Search for the cell housing the specified text and yield its [X, Y] center coordinate. 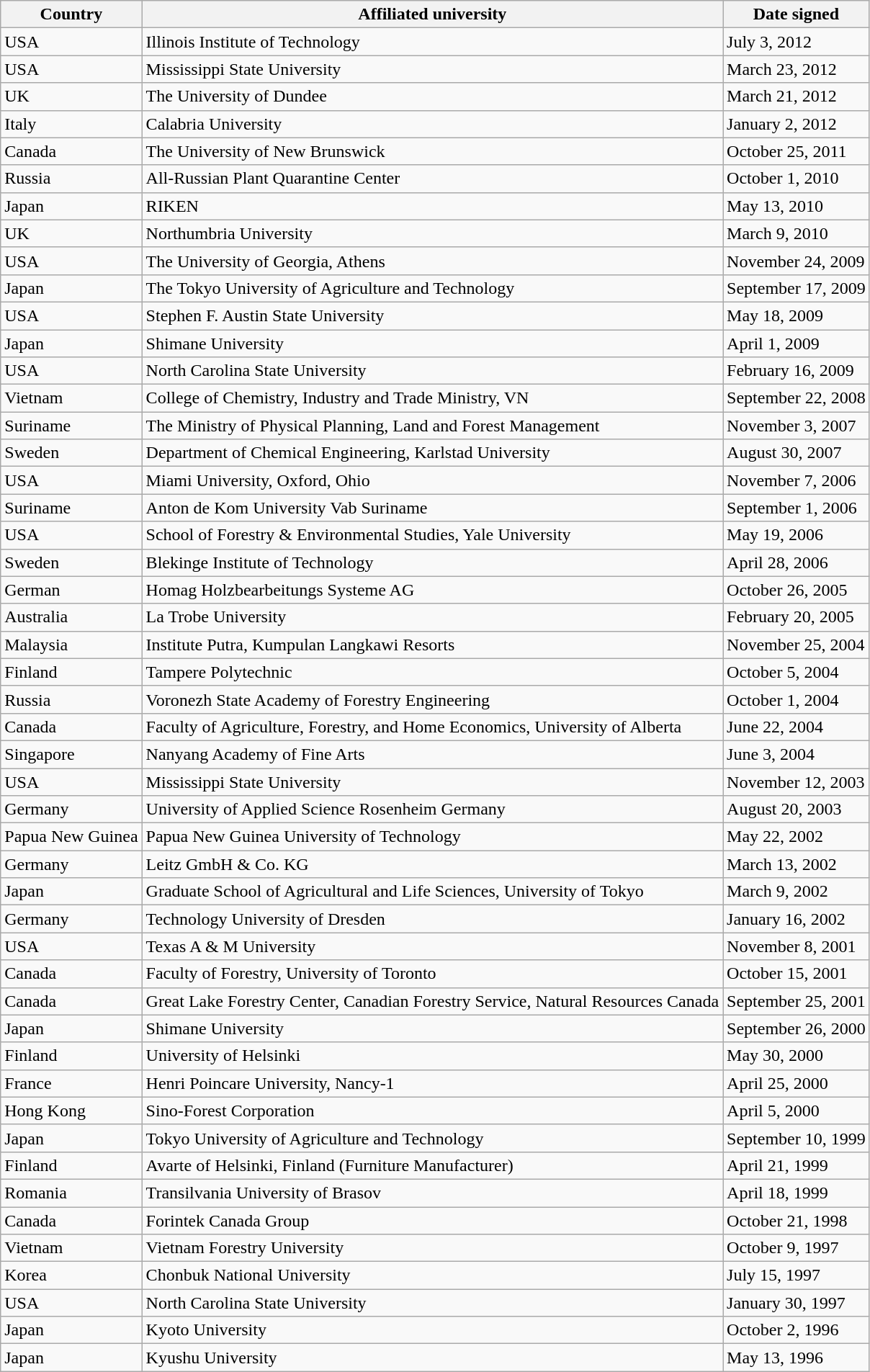
Date signed [797, 14]
July 15, 1997 [797, 1275]
April 25, 2000 [797, 1083]
June 22, 2004 [797, 727]
The University of New Brunswick [432, 151]
The Ministry of Physical Planning, Land and Forest Management [432, 426]
October 21, 1998 [797, 1221]
Korea [71, 1275]
November 8, 2001 [797, 946]
Anton de Kom University Vab Suriname [432, 508]
Henri Poincare University, Nancy-1 [432, 1083]
Homag Holzbearbeitungs Systeme AG [432, 590]
November 25, 2004 [797, 645]
March 21, 2012 [797, 97]
May 30, 2000 [797, 1056]
March 13, 2002 [797, 864]
Kyushu University [432, 1358]
September 26, 2000 [797, 1028]
Papua New Guinea University of Technology [432, 837]
Northumbria University [432, 233]
February 20, 2005 [797, 617]
June 3, 2004 [797, 754]
April 18, 1999 [797, 1193]
Hong Kong [71, 1111]
October 25, 2011 [797, 151]
Sino-Forest Corporation [432, 1111]
School of Forestry & Environmental Studies, Yale University [432, 535]
May 13, 1996 [797, 1358]
Vietnam Forestry University [432, 1248]
Stephen F. Austin State University [432, 315]
All-Russian Plant Quarantine Center [432, 179]
The University of Dundee [432, 97]
May 22, 2002 [797, 837]
April 21, 1999 [797, 1165]
September 25, 2001 [797, 1001]
Leitz GmbH & Co. KG [432, 864]
October 1, 2010 [797, 179]
Technology University of Dresden [432, 919]
May 18, 2009 [797, 315]
February 16, 2009 [797, 371]
Great Lake Forestry Center, Canadian Forestry Service, Natural Resources Canada [432, 1001]
November 7, 2006 [797, 480]
Australia [71, 617]
March 23, 2012 [797, 69]
May 19, 2006 [797, 535]
October 2, 1996 [797, 1330]
University of Applied Science Rosenheim Germany [432, 810]
April 28, 2006 [797, 562]
Illinois Institute of Technology [432, 42]
January 30, 1997 [797, 1303]
Forintek Canada Group [432, 1221]
Papua New Guinea [71, 837]
The University of Georgia, Athens [432, 261]
October 9, 1997 [797, 1248]
September 10, 1999 [797, 1138]
April 5, 2000 [797, 1111]
October 15, 2001 [797, 974]
Chonbuk National University [432, 1275]
Transilvania University of Brasov [432, 1193]
March 9, 2002 [797, 892]
Calabria University [432, 124]
Nanyang Academy of Fine Arts [432, 754]
Voronezh State Academy of Forestry Engineering [432, 699]
January 2, 2012 [797, 124]
Blekinge Institute of Technology [432, 562]
July 3, 2012 [797, 42]
Malaysia [71, 645]
Faculty of Agriculture, Forestry, and Home Economics, University of Alberta [432, 727]
RIKEN [432, 206]
September 22, 2008 [797, 398]
Texas A & M University [432, 946]
Graduate School of Agricultural and Life Sciences, University of Tokyo [432, 892]
October 1, 2004 [797, 699]
La Trobe University [432, 617]
Institute Putra, Kumpulan Langkawi Resorts [432, 645]
August 20, 2003 [797, 810]
Kyoto University [432, 1330]
France [71, 1083]
Avarte of Helsinki, Finland (Furniture Manufacturer) [432, 1165]
January 16, 2002 [797, 919]
November 24, 2009 [797, 261]
Italy [71, 124]
September 1, 2006 [797, 508]
September 17, 2009 [797, 288]
Department of Chemical Engineering, Karlstad University [432, 453]
Tampere Polytechnic [432, 672]
May 13, 2010 [797, 206]
Singapore [71, 754]
German [71, 590]
October 26, 2005 [797, 590]
Miami University, Oxford, Ohio [432, 480]
Romania [71, 1193]
November 12, 2003 [797, 781]
The Tokyo University of Agriculture and Technology [432, 288]
April 1, 2009 [797, 344]
College of Chemistry, Industry and Trade Ministry, VN [432, 398]
Affiliated university [432, 14]
November 3, 2007 [797, 426]
University of Helsinki [432, 1056]
Tokyo University of Agriculture and Technology [432, 1138]
August 30, 2007 [797, 453]
Faculty of Forestry, University of Toronto [432, 974]
March 9, 2010 [797, 233]
October 5, 2004 [797, 672]
Country [71, 14]
